Capture the cell that displays the provided text and extract its (x, y) central coordinate. 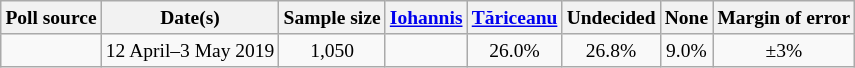
Iohannis (426, 18)
Margin of error (784, 18)
1,050 (332, 50)
12 April–3 May 2019 (190, 50)
9.0% (686, 50)
±3% (784, 50)
Undecided (611, 18)
26.0% (514, 50)
Date(s) (190, 18)
None (686, 18)
Poll source (51, 18)
Sample size (332, 18)
26.8% (611, 50)
Tăriceanu (514, 18)
